Extract the (X, Y) coordinate from the center of the cell holding the provided text.  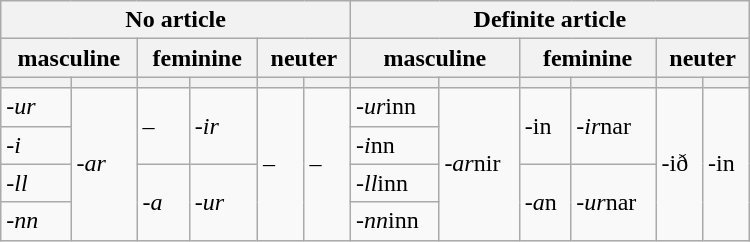
-nn (36, 221)
-irnar (614, 126)
-ll (36, 183)
-i (36, 145)
-a (163, 202)
-ið (680, 164)
-arnir (479, 164)
-ir (223, 126)
-llinn (394, 183)
-inn (394, 145)
-an (545, 202)
No article (176, 20)
-urnar (614, 202)
-ar (104, 164)
-nninn (394, 221)
-urinn (394, 107)
Definite article (550, 20)
